Return (x, y) of the center of cell containing provided text 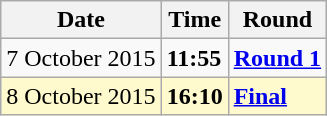
8 October 2015 (81, 96)
7 October 2015 (81, 58)
Time (194, 20)
Date (81, 20)
Round 1 (277, 58)
16:10 (194, 96)
11:55 (194, 58)
Round (277, 20)
Final (277, 96)
